Provide the [X, Y] coordinate of the cell's center where the given text is located.  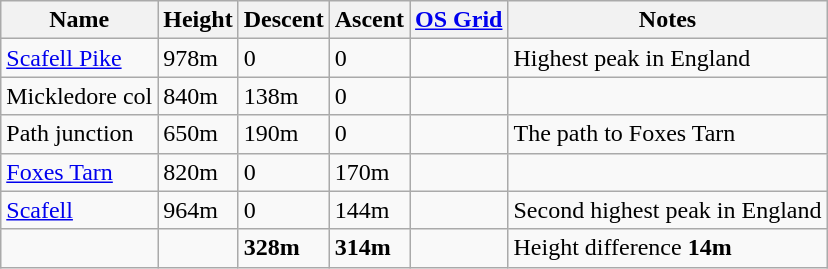
190m [284, 134]
964m [198, 210]
820m [198, 172]
The path to Foxes Tarn [668, 134]
Name [80, 20]
170m [369, 172]
Foxes Tarn [80, 172]
Highest peak in England [668, 58]
OS Grid [459, 20]
Descent [284, 20]
328m [284, 248]
Ascent [369, 20]
840m [198, 96]
Scafell [80, 210]
Height difference 14m [668, 248]
978m [198, 58]
314m [369, 248]
144m [369, 210]
Second highest peak in England [668, 210]
Path junction [80, 134]
Scafell Pike [80, 58]
138m [284, 96]
Mickledore col [80, 96]
Notes [668, 20]
650m [198, 134]
Height [198, 20]
